Extract the (X, Y) coordinate from the center of the cell holding the provided text.  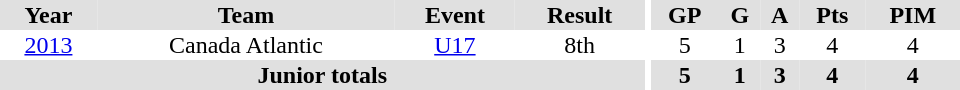
Event (455, 15)
Junior totals (322, 75)
2013 (48, 45)
PIM (913, 15)
Pts (832, 15)
Year (48, 15)
GP (684, 15)
U17 (455, 45)
Canada Atlantic (246, 45)
G (740, 15)
Team (246, 15)
A (780, 15)
8th (580, 45)
Result (580, 15)
